Capture the cell that displays the provided text and extract its [X, Y] central coordinate. 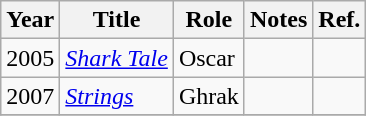
Year [30, 20]
Strings [117, 96]
Ghrak [208, 96]
Notes [278, 20]
Shark Tale [117, 58]
Title [117, 20]
Oscar [208, 58]
2005 [30, 58]
2007 [30, 96]
Role [208, 20]
Ref. [340, 20]
